Identify which cell holds the provided text, then report its [X, Y] central coordinate. 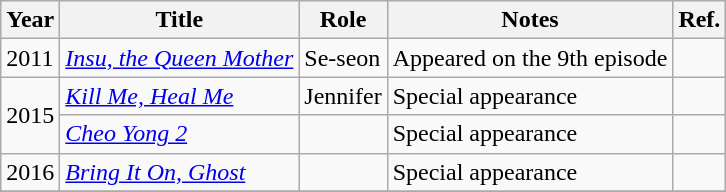
Ref. [700, 20]
2016 [30, 172]
2015 [30, 115]
Jennifer [343, 96]
Insu, the Queen Mother [180, 58]
Notes [530, 20]
Appeared on the 9th episode [530, 58]
Year [30, 20]
Se-seon [343, 58]
2011 [30, 58]
Kill Me, Heal Me [180, 96]
Bring It On, Ghost [180, 172]
Role [343, 20]
Cheo Yong 2 [180, 134]
Title [180, 20]
